Provide the [x, y] coordinate of the cell's center where the given text is located.  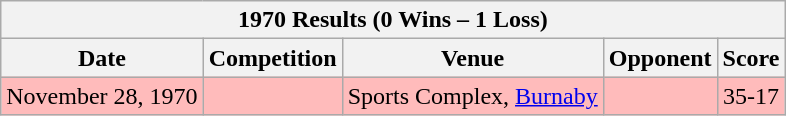
Venue [472, 58]
Score [751, 58]
1970 Results (0 Wins – 1 Loss) [393, 20]
Sports Complex, Burnaby [472, 96]
Date [102, 58]
Competition [272, 58]
35-17 [751, 96]
Opponent [660, 58]
November 28, 1970 [102, 96]
